Scan for the cell matching the given text and deliver its (x, y) coordinate at center. 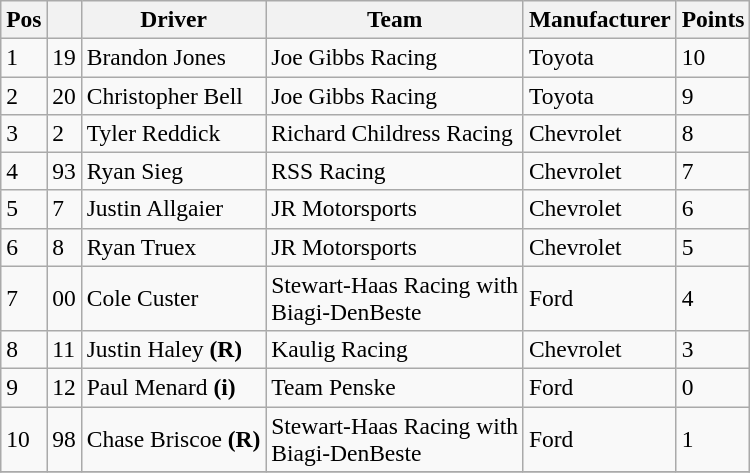
Team Penske (395, 387)
Cole Custer (174, 298)
98 (64, 438)
12 (64, 387)
Pos (24, 19)
Ryan Sieg (174, 171)
Ryan Truex (174, 247)
Richard Childress Racing (395, 133)
Team (395, 19)
11 (64, 349)
Driver (174, 19)
Christopher Bell (174, 95)
RSS Racing (395, 171)
Manufacturer (600, 19)
Justin Haley (R) (174, 349)
00 (64, 298)
Chase Briscoe (R) (174, 438)
Justin Allgaier (174, 209)
Tyler Reddick (174, 133)
0 (713, 387)
93 (64, 171)
20 (64, 95)
Points (713, 19)
Kaulig Racing (395, 349)
Brandon Jones (174, 57)
Paul Menard (i) (174, 387)
19 (64, 57)
